Detect which cell encompasses the target text, then output its (x, y) center coordinate. 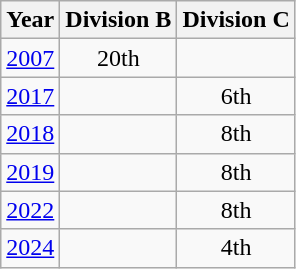
Division C (236, 20)
2017 (30, 96)
2024 (30, 248)
2007 (30, 58)
2018 (30, 134)
Division B (118, 20)
Year (30, 20)
6th (236, 96)
2019 (30, 172)
4th (236, 248)
20th (118, 58)
2022 (30, 210)
